Return [X, Y] of the center of cell containing provided text 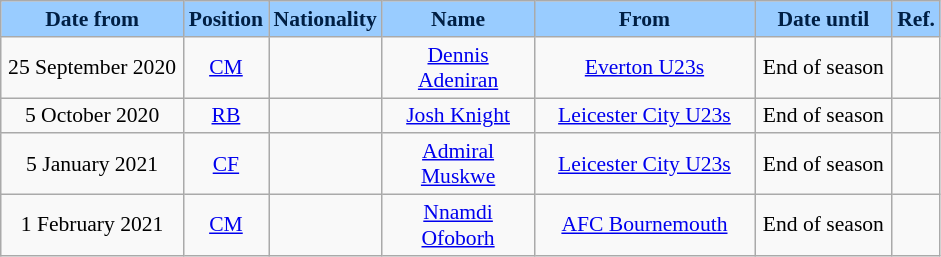
Everton U23s [644, 68]
From [644, 19]
Dennis Adeniran [458, 68]
1 February 2021 [92, 226]
Admiral Muskwe [458, 164]
Ref. [916, 19]
Name [458, 19]
25 September 2020 [92, 68]
Date until [824, 19]
Date from [92, 19]
CF [226, 164]
AFC Bournemouth [644, 226]
RB [226, 116]
Nationality [324, 19]
Position [226, 19]
5 October 2020 [92, 116]
Josh Knight [458, 116]
Nnamdi Ofoborh [458, 226]
5 January 2021 [92, 164]
